Provide the [x, y] coordinate of the cell's center where the given text is located.  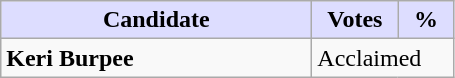
Votes [355, 20]
Keri Burpee [156, 58]
% [426, 20]
Candidate [156, 20]
Acclaimed [383, 58]
